From the cell containing the given text, extract its center point as [x, y] coordinate. 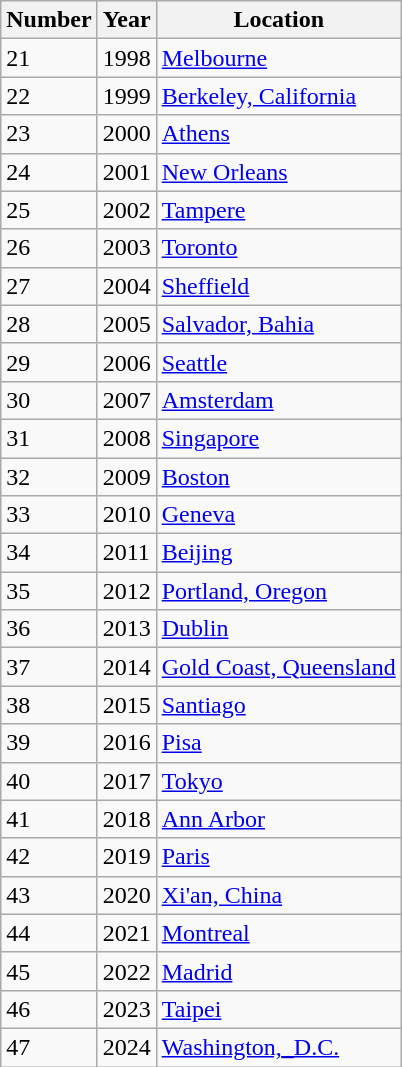
37 [49, 667]
2018 [126, 819]
Amsterdam [278, 400]
2004 [126, 286]
30 [49, 400]
Number [49, 20]
Gold Coast, Queensland [278, 667]
Dublin [278, 629]
Pisa [278, 743]
33 [49, 515]
31 [49, 438]
Xi'an, China [278, 895]
2016 [126, 743]
2003 [126, 248]
Berkeley, California [278, 96]
29 [49, 362]
46 [49, 1009]
2002 [126, 210]
Washington,_D.C. [278, 1047]
27 [49, 286]
2001 [126, 172]
2021 [126, 933]
1999 [126, 96]
Taipei [278, 1009]
Geneva [278, 515]
2014 [126, 667]
Beijing [278, 553]
Boston [278, 477]
Montreal [278, 933]
28 [49, 324]
1998 [126, 58]
36 [49, 629]
Santiago [278, 705]
43 [49, 895]
Ann Arbor [278, 819]
21 [49, 58]
2013 [126, 629]
2005 [126, 324]
26 [49, 248]
Singapore [278, 438]
Athens [278, 134]
Salvador, Bahia [278, 324]
2010 [126, 515]
2022 [126, 971]
2006 [126, 362]
42 [49, 857]
2000 [126, 134]
Toronto [278, 248]
Seattle [278, 362]
47 [49, 1047]
New Orleans [278, 172]
44 [49, 933]
Year [126, 20]
Melbourne [278, 58]
41 [49, 819]
2019 [126, 857]
Sheffield [278, 286]
Paris [278, 857]
2012 [126, 591]
23 [49, 134]
Tokyo [278, 781]
Madrid [278, 971]
2017 [126, 781]
35 [49, 591]
39 [49, 743]
2024 [126, 1047]
2009 [126, 477]
2015 [126, 705]
2020 [126, 895]
34 [49, 553]
2008 [126, 438]
Location [278, 20]
40 [49, 781]
Portland, Oregon [278, 591]
45 [49, 971]
24 [49, 172]
22 [49, 96]
32 [49, 477]
2023 [126, 1009]
2007 [126, 400]
2011 [126, 553]
Tampere [278, 210]
25 [49, 210]
38 [49, 705]
